Detect which cell encompasses the target text, then output its [x, y] center coordinate. 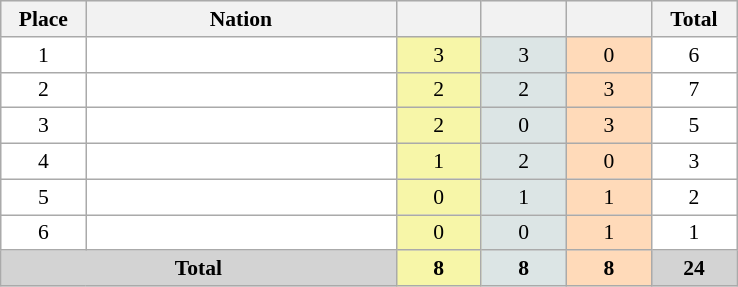
7 [694, 90]
4 [44, 162]
Nation [241, 19]
Place [44, 19]
24 [694, 269]
